From the cell containing the given text, extract its center point as (X, Y) coordinate. 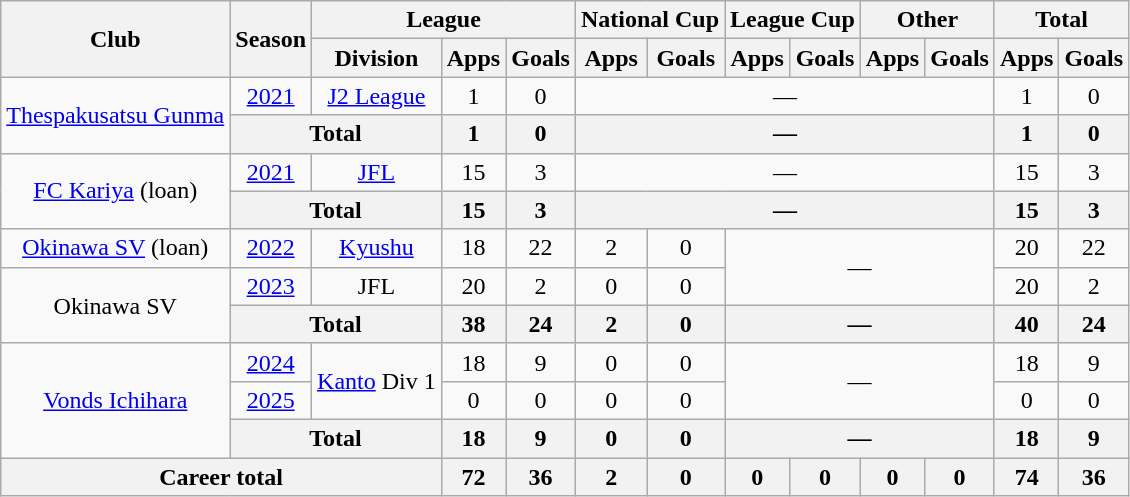
Kyushu (377, 248)
Okinawa SV (loan) (116, 248)
Career total (222, 477)
Club (116, 39)
40 (1026, 324)
National Cup (650, 20)
FC Kariya (loan) (116, 191)
Season (271, 39)
Other (927, 20)
J2 League (377, 96)
2024 (271, 362)
Thespakusatsu Gunma (116, 115)
2022 (271, 248)
72 (473, 477)
Okinawa SV (116, 305)
74 (1026, 477)
League (444, 20)
Division (377, 58)
2023 (271, 286)
2025 (271, 400)
38 (473, 324)
Kanto Div 1 (377, 381)
League Cup (793, 20)
Vonds Ichihara (116, 400)
